Pinpoint the cell where the given text exists, returning its [X, Y] midpoint coordinate. 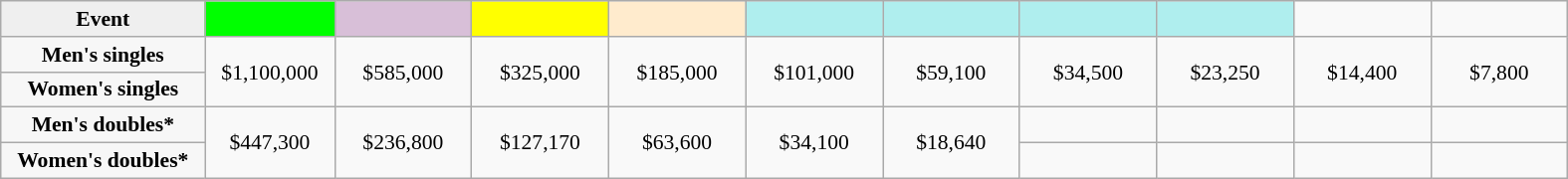
$34,500 [1088, 72]
$18,640 [951, 143]
$7,800 [1499, 72]
$14,400 [1362, 72]
$63,600 [677, 143]
$127,170 [541, 143]
$101,000 [814, 72]
$325,000 [541, 72]
$23,250 [1226, 72]
$59,100 [951, 72]
$236,800 [403, 143]
$1,100,000 [270, 72]
Event [104, 19]
Men's singles [104, 55]
Women's doubles* [104, 161]
$185,000 [677, 72]
$34,100 [814, 143]
Women's singles [104, 89]
$447,300 [270, 143]
Men's doubles* [104, 125]
$585,000 [403, 72]
